Return the [x, y] coordinate for the center point of the cell that contains the specified text.  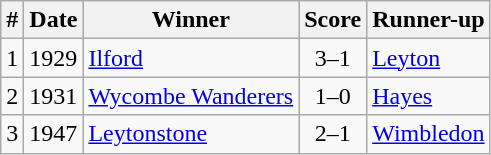
Wycombe Wanderers [191, 96]
Leytonstone [191, 134]
3–1 [333, 58]
Hayes [429, 96]
Winner [191, 20]
1–0 [333, 96]
1929 [54, 58]
# [12, 20]
1931 [54, 96]
Date [54, 20]
Score [333, 20]
Ilford [191, 58]
3 [12, 134]
1 [12, 58]
2 [12, 96]
Wimbledon [429, 134]
Leyton [429, 58]
1947 [54, 134]
Runner-up [429, 20]
2–1 [333, 134]
